Provide the (x, y) coordinate of the cell's center where the given text is located.  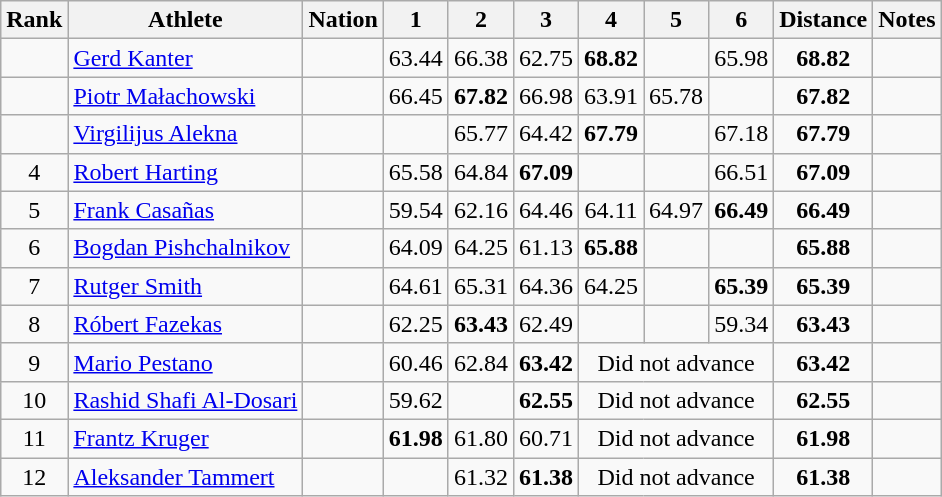
66.98 (546, 96)
64.09 (416, 248)
61.32 (480, 477)
66.45 (416, 96)
7 (34, 286)
12 (34, 477)
64.42 (546, 134)
Frantz Kruger (186, 438)
62.75 (546, 58)
66.51 (742, 172)
64.84 (480, 172)
64.46 (546, 210)
60.46 (416, 362)
60.71 (546, 438)
Aleksander Tammert (186, 477)
Frank Casañas (186, 210)
Róbert Fazekas (186, 324)
Robert Harting (186, 172)
Rank (34, 20)
67.18 (742, 134)
2 (480, 20)
65.58 (416, 172)
61.13 (546, 248)
63.91 (612, 96)
65.31 (480, 286)
61.80 (480, 438)
Athlete (186, 20)
Rashid Shafi Al-Dosari (186, 400)
64.36 (546, 286)
10 (34, 400)
Rutger Smith (186, 286)
11 (34, 438)
65.78 (676, 96)
8 (34, 324)
64.97 (676, 210)
Nation (343, 20)
64.11 (612, 210)
64.61 (416, 286)
65.98 (742, 58)
Virgilijus Alekna (186, 134)
1 (416, 20)
62.25 (416, 324)
66.38 (480, 58)
Bogdan Pishchalnikov (186, 248)
59.34 (742, 324)
3 (546, 20)
59.54 (416, 210)
Mario Pestano (186, 362)
Piotr Małachowski (186, 96)
9 (34, 362)
62.16 (480, 210)
62.49 (546, 324)
65.77 (480, 134)
Gerd Kanter (186, 58)
59.62 (416, 400)
Notes (907, 20)
63.44 (416, 58)
Distance (824, 20)
62.84 (480, 362)
